Search for the cell housing the specified text and yield its [x, y] center coordinate. 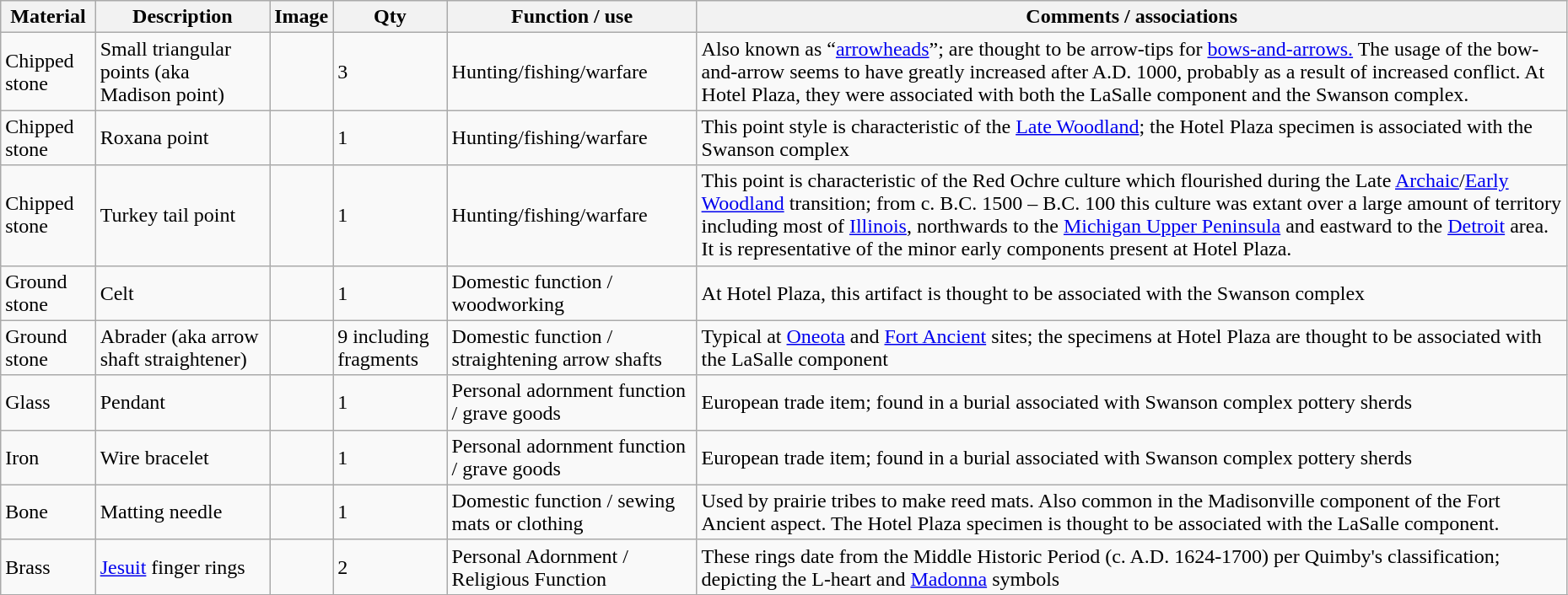
This point style is characteristic of the Late Woodland; the Hotel Plaza specimen is associated with the Swanson complex [1132, 138]
Qty [390, 17]
Personal Adornment / Religious Function [572, 566]
Brass [48, 566]
Abrader (aka arrow shaft straightener) [182, 347]
Function / use [572, 17]
At Hotel Plaza, this artifact is thought to be associated with the Swanson complex [1132, 293]
Jesuit finger rings [182, 566]
Description [182, 17]
Celt [182, 293]
2 [390, 566]
Domestic function / woodworking [572, 293]
3 [390, 72]
Domestic function / sewing mats or clothing [572, 512]
Turkey tail point [182, 216]
Typical at Oneota and Fort Ancient sites; the specimens at Hotel Plaza are thought to be associated with the LaSalle component [1132, 347]
Small triangular points (aka Madison point) [182, 72]
Image [302, 17]
Roxana point [182, 138]
Pendant [182, 403]
These rings date from the Middle Historic Period (c. A.D. 1624-1700) per Quimby's classification; depicting the L-heart and Madonna symbols [1132, 566]
Comments / associations [1132, 17]
Material [48, 17]
Bone [48, 512]
Domestic function / straightening arrow shafts [572, 347]
9 including fragments [390, 347]
Wire bracelet [182, 457]
Matting needle [182, 512]
Iron [48, 457]
Glass [48, 403]
